For the text-containing cell, return its midpoint in (x, y) coordinate format. 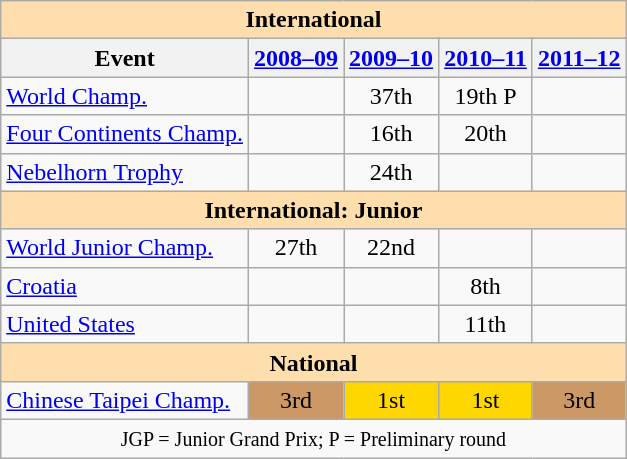
International: Junior (314, 210)
16th (392, 134)
Event (125, 58)
20th (486, 134)
22nd (392, 248)
JGP = Junior Grand Prix; P = Preliminary round (314, 438)
National (314, 362)
27th (296, 248)
World Junior Champ. (125, 248)
Nebelhorn Trophy (125, 172)
United States (125, 324)
Croatia (125, 286)
Chinese Taipei Champ. (125, 400)
8th (486, 286)
2008–09 (296, 58)
2011–12 (579, 58)
37th (392, 96)
World Champ. (125, 96)
19th P (486, 96)
11th (486, 324)
2010–11 (486, 58)
2009–10 (392, 58)
International (314, 20)
24th (392, 172)
Four Continents Champ. (125, 134)
